From the cell containing the given text, extract its center point as (X, Y) coordinate. 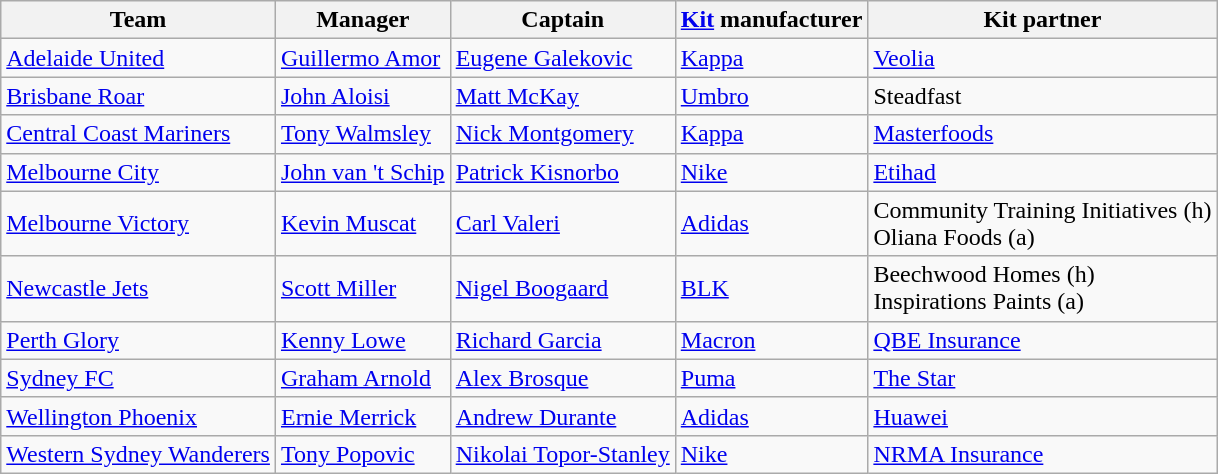
Nigel Boogaard (562, 288)
Guillermo Amor (362, 58)
Umbro (772, 96)
Veolia (1042, 58)
Beechwood Homes (h)Inspirations Paints (a) (1042, 288)
Newcastle Jets (138, 288)
Sydney FC (138, 378)
Richard Garcia (562, 340)
Tony Popovic (362, 454)
John van 't Schip (362, 172)
QBE Insurance (1042, 340)
BLK (772, 288)
John Aloisi (362, 96)
Captain (562, 20)
Adelaide United (138, 58)
Nikolai Topor-Stanley (562, 454)
Alex Brosque (562, 378)
Ernie Merrick (362, 416)
Matt McKay (562, 96)
The Star (1042, 378)
Kevin Muscat (362, 224)
Kit manufacturer (772, 20)
Tony Walmsley (362, 134)
Andrew Durante (562, 416)
Western Sydney Wanderers (138, 454)
Steadfast (1042, 96)
Carl Valeri (562, 224)
Perth Glory (138, 340)
Scott Miller (362, 288)
Huawei (1042, 416)
Etihad (1042, 172)
Brisbane Roar (138, 96)
Kit partner (1042, 20)
Team (138, 20)
Patrick Kisnorbo (562, 172)
Melbourne City (138, 172)
Macron (772, 340)
NRMA Insurance (1042, 454)
Central Coast Mariners (138, 134)
Manager (362, 20)
Graham Arnold (362, 378)
Community Training Initiatives (h)Oliana Foods (a) (1042, 224)
Puma (772, 378)
Eugene Galekovic (562, 58)
Masterfoods (1042, 134)
Melbourne Victory (138, 224)
Wellington Phoenix (138, 416)
Nick Montgomery (562, 134)
Kenny Lowe (362, 340)
